From the cell containing the given text, extract its center point as (x, y) coordinate. 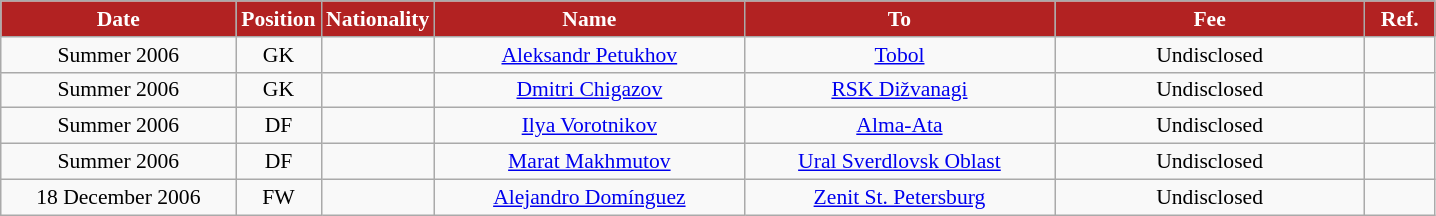
Position (278, 19)
Ural Sverdlovsk Oblast (899, 162)
Marat Makhmutov (589, 162)
Alma-Ata (899, 126)
Tobol (899, 55)
Name (589, 19)
Nationality (378, 19)
FW (278, 197)
Aleksandr Petukhov (589, 55)
Ref. (1400, 19)
18 December 2006 (118, 197)
Fee (1210, 19)
RSK Dižvanagi (899, 90)
Date (118, 19)
Zenit St. Petersburg (899, 197)
Ilya Vorotnikov (589, 126)
Alejandro Domínguez (589, 197)
To (899, 19)
Dmitri Chigazov (589, 90)
